Search for the cell housing the specified text and yield its (x, y) center coordinate. 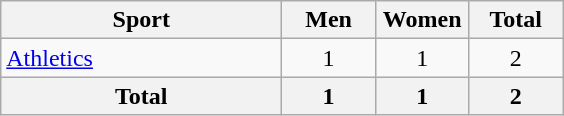
Men (329, 20)
Women (422, 20)
Sport (142, 20)
Athletics (142, 58)
